Find where the given text appears and provide that cell's center as [X, Y] coordinate. 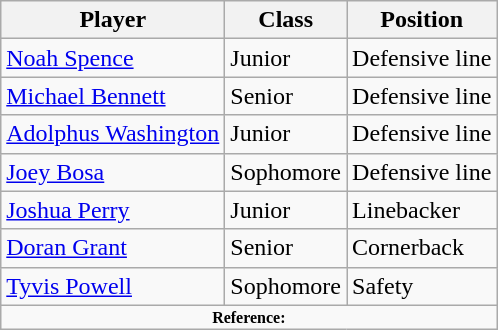
Michael Bennett [113, 96]
Joshua Perry [113, 210]
Reference: [249, 317]
Adolphus Washington [113, 134]
Class [286, 20]
Joey Bosa [113, 172]
Noah Spence [113, 58]
Tyvis Powell [113, 286]
Doran Grant [113, 248]
Position [422, 20]
Player [113, 20]
Linebacker [422, 210]
Cornerback [422, 248]
Safety [422, 286]
